For the text-containing cell, return its midpoint in (X, Y) coordinate format. 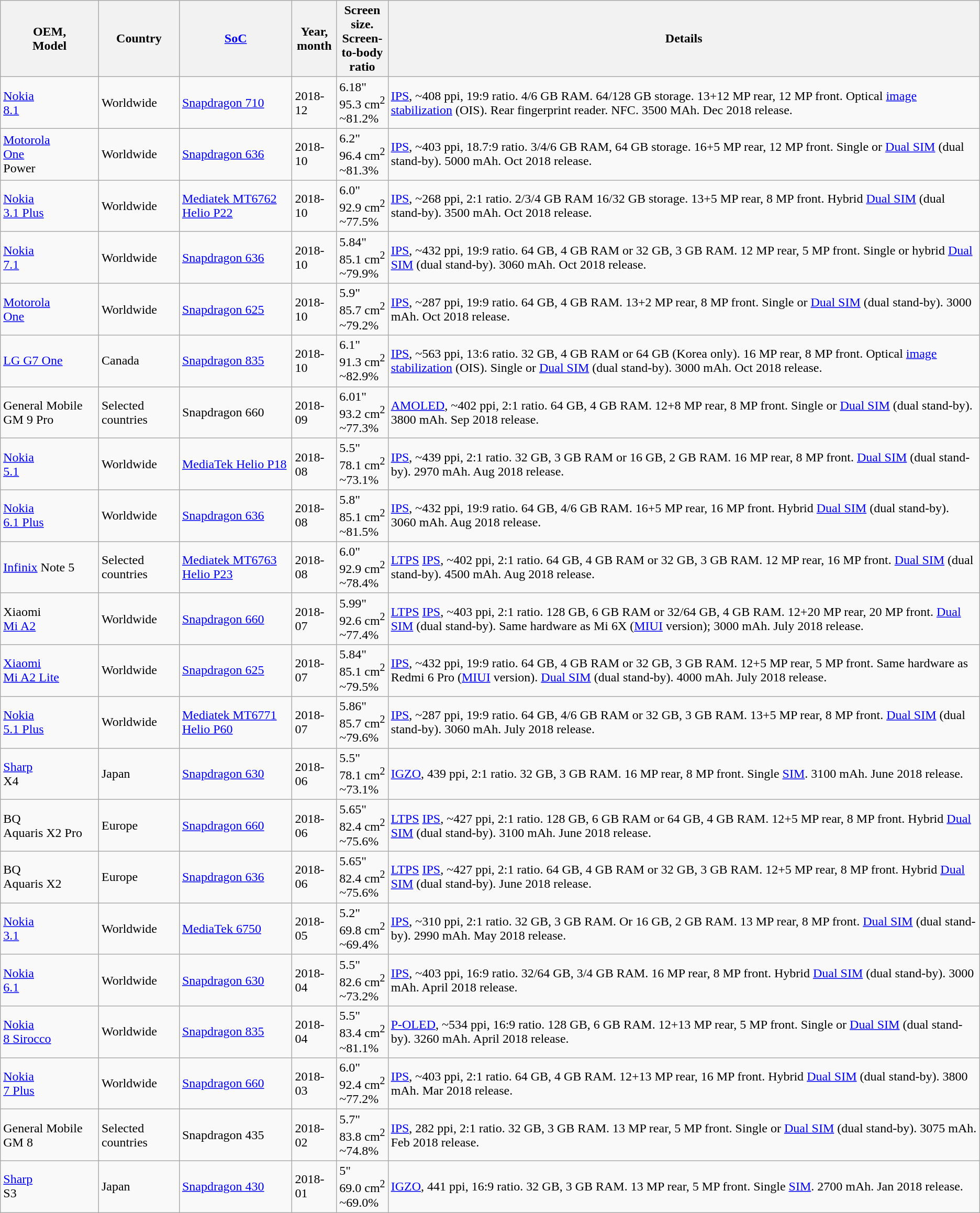
5"69.0 cm2~69.0% (362, 1187)
IPS, ~403 ppi, 2:1 ratio. 64 GB, 4 GB RAM. 12+13 MP rear, 16 MP front. Hybrid Dual SIM (dual stand-by). 3800 mAh. Mar 2018 release. (684, 1083)
General Mobile GM 9 Pro (50, 413)
IPS, 282 ppi, 2:1 ratio. 32 GB, 3 GB RAM. 13 MP rear, 5 MP front. Single or Dual SIM (dual stand-by). 3075 mAh. Feb 2018 release. (684, 1135)
5.84"85.1 cm2~79.9% (362, 258)
5.86"85.7 cm2~79.6% (362, 722)
5.5"83.4 cm2~81.1% (362, 1032)
IGZO, 441 ppi, 16:9 ratio. 32 GB, 3 GB RAM. 13 MP rear, 5 MP front. Single SIM. 2700 mAh. Jan 2018 release. (684, 1187)
XiaomiMi A2 (50, 619)
Nokia7.1 (50, 258)
Snapdragon 430 (236, 1187)
MotorolaOne (50, 309)
Nokia3.1 (50, 929)
2018-03 (314, 1083)
AMOLED, ~402 ppi, 2:1 ratio. 64 GB, 4 GB RAM. 12+8 MP rear, 8 MP front. Single or Dual SIM (dual stand-by). 3800 mAh. Sep 2018 release. (684, 413)
MediaTek 6750 (236, 929)
SoC (236, 39)
IPS, ~287 ppi, 19:9 ratio. 64 GB, 4 GB RAM. 13+2 MP rear, 8 MP front. Single or Dual SIM (dual stand-by). 3000 mAh. Oct 2018 release. (684, 309)
IPS, ~310 ppi, 2:1 ratio. 32 GB, 3 GB RAM. Or 16 GB, 2 GB RAM. 13 MP rear, 8 MP front. Dual SIM (dual stand-by). 2990 mAh. May 2018 release. (684, 929)
Mediatek MT6762 Helio P22 (236, 206)
IPS, ~432 ppi, 19:9 ratio. 64 GB, 4/6 GB RAM. 16+5 MP rear, 16 MP front. Hybrid Dual SIM (dual stand-by). 3060 mAh. Aug 2018 release. (684, 515)
LG G7 One (50, 361)
Canada (139, 361)
Nokia7 Plus (50, 1083)
2018-02 (314, 1135)
IPS, ~403 ppi, 18.7:9 ratio. 3/4/6 GB RAM, 64 GB storage. 16+5 MP rear, 12 MP front. Single or Dual SIM (dual stand-by). 5000 mAh. Oct 2018 release. (684, 154)
Mediatek MT6763 Helio P23 (236, 568)
Nokia3.1 Plus (50, 206)
Infinix Note 5 (50, 568)
Nokia5.1 (50, 464)
P-OLED, ~534 ppi, 16:9 ratio. 128 GB, 6 GB RAM. 12+13 MP rear, 5 MP front. Single or Dual SIM (dual stand-by). 3260 mAh. April 2018 release. (684, 1032)
5.84"85.1 cm2~79.5% (362, 670)
MotorolaOnePower (50, 154)
Country (139, 39)
5.9"85.7 cm2~79.2% (362, 309)
Nokia6.1 Plus (50, 515)
Year,month (314, 39)
BQAquaris X2 (50, 877)
IGZO, 439 ppi, 2:1 ratio. 32 GB, 3 GB RAM. 16 MP rear, 8 MP front. Single SIM. 3100 mAh. June 2018 release. (684, 774)
6.0"92.4 cm2~77.2% (362, 1083)
5.2"69.8 cm2~69.4% (362, 929)
6.1"91.3 cm2~82.9% (362, 361)
5.7"83.8 cm2~74.8% (362, 1135)
SharpS3 (50, 1187)
SharpX4 (50, 774)
OEM,Model (50, 39)
Screensize.Screen-to-bodyratio (362, 39)
MediaTek Helio P18 (236, 464)
Snapdragon 435 (236, 1135)
Nokia8.1 (50, 103)
Nokia6.1 (50, 980)
LTPS IPS, ~402 ppi, 2:1 ratio. 64 GB, 4 GB RAM or 32 GB, 3 GB RAM. 12 MP rear, 16 MP front. Dual SIM (dual stand-by). 4500 mAh. Aug 2018 release. (684, 568)
BQAquaris X2 Pro (50, 825)
6.0"92.9 cm2~77.5% (362, 206)
5.99"92.6 cm2~77.4% (362, 619)
IPS, ~287 ppi, 19:9 ratio. 64 GB, 4/6 GB RAM or 32 GB, 3 GB RAM. 13+5 MP rear, 8 MP front. Dual SIM (dual stand-by). 3060 mAh. July 2018 release. (684, 722)
General Mobile GM 8 (50, 1135)
6.0"92.9 cm2~78.4% (362, 568)
2018-12 (314, 103)
6.2"96.4 cm2~81.3% (362, 154)
Details (684, 39)
Nokia8 Sirocco (50, 1032)
6.01"93.2 cm2~77.3% (362, 413)
IPS, ~439 ppi, 2:1 ratio. 32 GB, 3 GB RAM or 16 GB, 2 GB RAM. 16 MP rear, 8 MP front. Dual SIM (dual stand-by). 2970 mAh. Aug 2018 release. (684, 464)
IPS, ~268 ppi, 2:1 ratio. 2/3/4 GB RAM 16/32 GB storage. 13+5 MP rear, 8 MP front. Hybrid Dual SIM (dual stand-by). 3500 mAh. Oct 2018 release. (684, 206)
6.18" 95.3 cm2~81.2% (362, 103)
IPS, ~403 ppi, 16:9 ratio. 32/64 GB, 3/4 GB RAM. 16 MP rear, 8 MP front. Hybrid Dual SIM (dual stand-by). 3000 mAh. April 2018 release. (684, 980)
5.5"82.6 cm2~73.2% (362, 980)
Mediatek MT6771 Helio P60 (236, 722)
2018-01 (314, 1187)
LTPS IPS, ~427 ppi, 2:1 ratio. 64 GB, 4 GB RAM or 32 GB, 3 GB RAM. 12+5 MP rear, 8 MP front. Hybrid Dual SIM (dual stand-by). June 2018 release. (684, 877)
5.8"85.1 cm2~81.5% (362, 515)
2018-05 (314, 929)
Nokia5.1 Plus (50, 722)
Snapdragon 710 (236, 103)
XiaomiMi A2 Lite (50, 670)
2018-09 (314, 413)
